Detect which cell encompasses the target text, then output its (x, y) center coordinate. 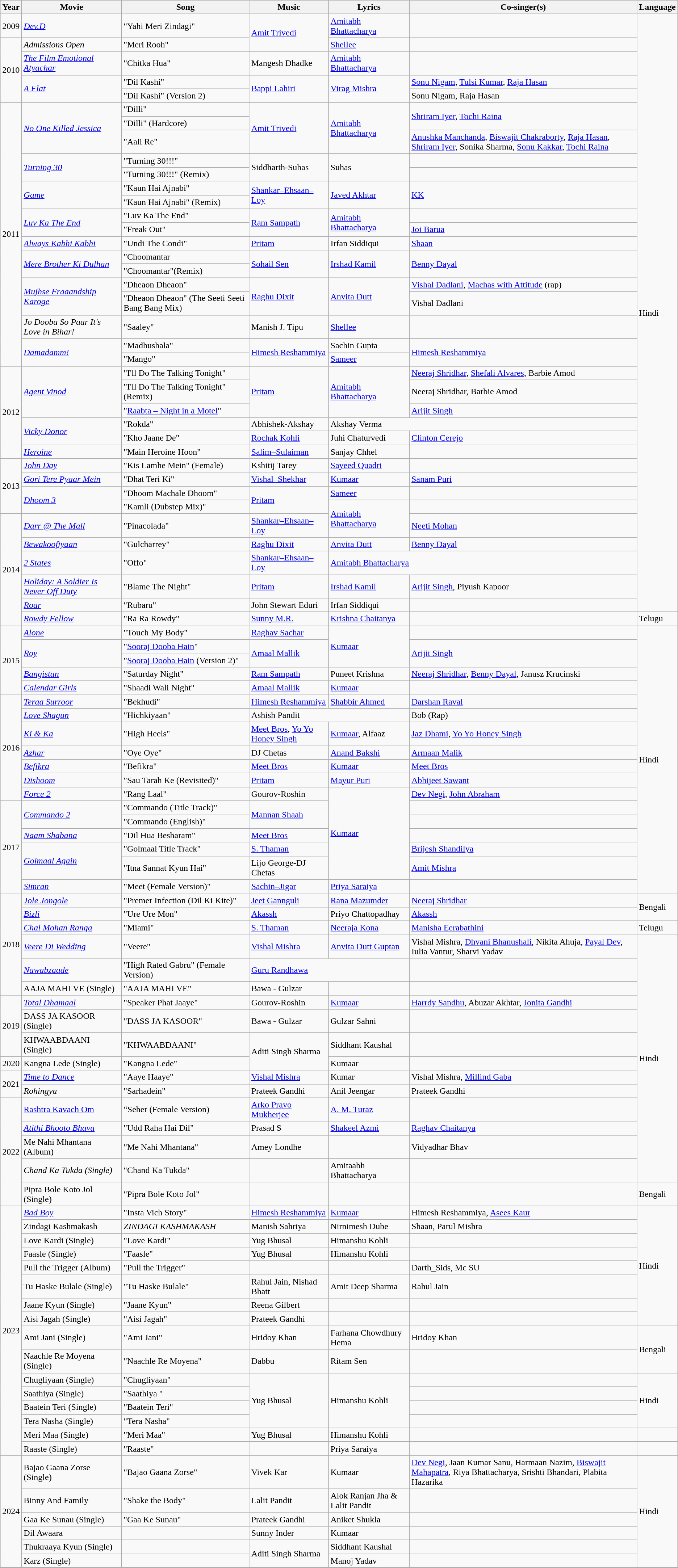
Chugliyaan (Single) (72, 1380)
Alone (72, 632)
"Pinacolada" (185, 526)
Dabbu (289, 1361)
Zindagi Kashmakash (72, 1226)
Atithi Bhooto Bhava (72, 1128)
Jaz Dhami, Yo Yo Honey Singh (523, 734)
The Film Emotional Atyachar (72, 63)
Manisha Eerabathini (523, 928)
Alok Ranjan Jha & Lalit Pandit (369, 1500)
Lalit Pandit (289, 1500)
John Stewart Eduri (289, 605)
Lyrics (369, 7)
"Dilli" (Hardcore) (185, 123)
Suhas (369, 167)
Mayur Puri (369, 780)
"Veere" (185, 946)
Pull the Trigger (Album) (72, 1268)
Teraa Surroor (72, 701)
John Day (72, 466)
Neeraja Kona (369, 928)
Dev.D (72, 26)
Gulzar Sahni (369, 1021)
Rashtra Kavach Om (72, 1109)
"Meri Maa" (185, 1435)
"Shake the Body" (185, 1500)
"Rubaru" (185, 605)
Simran (72, 886)
2 States (72, 563)
Aisi Jagah (Single) (72, 1319)
"Dil Kashi" (185, 82)
Baatein Teri (Single) (72, 1407)
Karz (Single) (72, 1561)
Neeraj Shridhar (523, 900)
Roar (72, 605)
Bob (Rap) (523, 715)
Ritam Sen (369, 1361)
Clinton Cerejo (523, 438)
Nirnimesh Dube (369, 1226)
Jaane Kyun (Single) (72, 1305)
Bad Boy (72, 1212)
"Oye Oye" (185, 753)
Sanam Puri (523, 479)
"Rokda" (185, 424)
Armaan Malik (523, 753)
Gaa Ke Sunau (Single) (72, 1519)
"Saathiya " (185, 1393)
"I'll Do The Talking Tonight" (Remix) (185, 392)
"Dilli" (185, 109)
Anand Bakshi (369, 753)
2022 (11, 1152)
Amitaabh Bhattacharya (369, 1170)
"Baatein Teri" (185, 1407)
Rohingya (72, 1091)
Vishal Mishra, Dhvani Bhanushali, Nikita Ahuja, Payal Dev, Iulia Vantur, Sharvi Yadav (523, 946)
"Blame The Night" (185, 587)
Mere Brother Ki Dulhan (72, 264)
Arijit Singh, Piyush Kapoor (523, 587)
Joi Barua (523, 230)
"Gulcharrey" (185, 544)
Sachin–Jigar (289, 886)
"DASS JA KASOOR" (185, 1021)
Mujhse Fraaandship Karoge (72, 296)
Sanjay Chhel (369, 451)
Darr @ The Mall (72, 526)
Love Shagun (72, 715)
"Dheaon Dheaon" (185, 285)
DASS JA KASOOR (Single) (72, 1021)
Priyo Chattopadhay (369, 914)
Agent Vinod (72, 392)
Neeraj Shridhar, Shefali Alvares, Barbie Amod (523, 373)
"Dhoom Machale Dhoom" (185, 493)
"Love Kardi" (185, 1240)
"Saturday Night" (185, 674)
Sonu Nigam, Tulsi Kumar, Raja Hasan (523, 82)
2017 (11, 847)
Chand Ka Tukda (Single) (72, 1170)
"Saaley" (185, 327)
Nawabzaade (72, 970)
Ki & Ka (72, 734)
"Kho Jaane De" (185, 438)
"KHWAABDAANI" (185, 1045)
Vishal Dadlani (523, 303)
Mannan Shaah (289, 815)
2019 (11, 1026)
2023 (11, 1331)
Thukraaya Kyun (Single) (72, 1547)
Veere Di Wedding (72, 946)
Vidyadhar Bhav (523, 1147)
"Sooraj Dooba Hain (Version 2)" (185, 660)
Puneet Krishna (369, 674)
Kumaar, Alfaaz (369, 734)
"Dheaon Dheaon" (The Seeti Seeti Bang Bang Mix) (185, 303)
KK (523, 195)
"Golmaal Title Track" (185, 849)
Game (72, 195)
Vishal Dadlani, Machas with Attitude (rap) (523, 285)
Bewakoofiyaan (72, 544)
“Seher (Female Version) (185, 1109)
Golmaal Again (72, 861)
Turning 30 (72, 167)
Neeraj Shridhar, Barbie Amod (523, 392)
Movie (72, 7)
Dil Awaara (72, 1533)
"Chitka Hua" (185, 63)
"Meri Rooh" (185, 45)
"Kamli (Dubstep Mix)" (185, 507)
Ami Jani (Single) (72, 1337)
"Tu Haske Bulale" (185, 1287)
"Undi The Condi" (185, 243)
Azhar (72, 753)
Manish J. Tipu (289, 327)
Raaste (Single) (72, 1449)
Me Nahi Mhantana (Album) (72, 1147)
"Tera Nasha" (185, 1421)
"Chugliyaan" (185, 1380)
Shaan, Parul Mishra (523, 1226)
Dhoom 3 (72, 500)
Kumar (369, 1077)
Harrdy Sandhu, Abuzar Akhtar, Jonita Gandhi (523, 1002)
Sonu Nigam, Raja Hasan (523, 96)
"Raabta – Night in a Motel" (185, 410)
"Ami Jani" (185, 1337)
Anil Jeengar (369, 1091)
Jole Jongole (72, 900)
"Meet (Female Version)" (185, 886)
Chal Mohan Ranga (72, 928)
"Itna Sannat Kyun Hai" (185, 867)
Himesh Reshammiya, Asees Kaur (523, 1212)
Shabbir Ahmed (369, 701)
"Turning 30!!!" (Remix) (185, 174)
2013 (11, 486)
Jeet Gannguli (289, 900)
Shriram Iyer, Tochi Raina (523, 116)
Song (185, 7)
"Hichkiyaan" (185, 715)
Raghav Sachar (289, 632)
Admissions Open (72, 45)
"Bajao Gaana Zorse" (185, 1472)
"Befikra" (185, 766)
Commando 2 (72, 815)
"Sooraj Dooba Hain" (185, 646)
Abhijeet Sawant (523, 780)
Sunny M.R. (289, 619)
Manoj Yadav (369, 1561)
Lijo George-DJ Chetas (289, 867)
"Shaadi Wali Night" (185, 688)
"Sau Tarah Ke (Revisited)" (185, 780)
"Kaun Hai Ajnabi" (185, 188)
"Pipra Bole Koto Jol" (185, 1194)
"Madhushala" (185, 345)
Neeraj Shridhar, Benny Dayal, Janusz Krucinski (523, 674)
Siddharth-Suhas (289, 167)
Mangesh Dhadke (289, 63)
Salim–Sulaiman (289, 451)
Time to Dance (72, 1077)
Vicky Donor (72, 431)
Guru Randhawa (329, 970)
Love Kardi (Single) (72, 1240)
Anushka Manchanda, Biswajit Chakraborty, Raja Hasan, Shriram Iyer, Sonika Sharma, Sonu Kakkar, Tochi Raina (523, 142)
Holiday: A Soldier Is Never Off Duty (72, 587)
"Ra Ra Rowdy" (185, 619)
"Aisi Jagah" (185, 1319)
Bappi Lahiri (289, 89)
A. M. Turaz (369, 1109)
"Yahi Meri Zindagi" (185, 26)
No One Killed Jessica (72, 128)
Jo Dooba So Paar It's Love in Bihar! (72, 327)
"Gaa Ke Sunau" (185, 1519)
"Luv Ka The End" (185, 216)
"Turning 30!!!" (185, 160)
Raghav Chaitanya (523, 1128)
"Aali Re" (185, 142)
2009 (11, 26)
Faasle (Single) (72, 1254)
Reena Gilbert (289, 1305)
"Rang Laal" (185, 794)
"Offo" (185, 563)
Dishoom (72, 780)
Heroine (72, 451)
Saathiya (Single) (72, 1393)
Shaan (523, 243)
"Commando (Title Track)" (185, 808)
Manish Sahriya (289, 1226)
Always Kabhi Kabhi (72, 243)
Rana Mazumder (369, 900)
"Pull the Trigger" (185, 1268)
Total Dhamaal (72, 1002)
"Me Nahi Mhantana" (185, 1147)
Meri Maa (Single) (72, 1435)
"Main Heroine Hoon" (185, 451)
"Ure Ure Mon" (185, 914)
Sachin Gupta (369, 345)
AAJA MAHI VE (Single) (72, 989)
"Jaane Kyun" (185, 1305)
Vivek Kar (289, 1472)
2024 (11, 1511)
Meet Bros, Yo Yo Honey Singh (289, 734)
Darth_Sids, Mc SU (523, 1268)
KHWAABDAANI (Single) (72, 1045)
Juhi Chaturvedi (369, 438)
"Udd Raha Hai Dil" (185, 1128)
Javed Akhtar (369, 195)
Calendar Girls (72, 688)
"Commando (English)" (185, 821)
Darshan Raval (523, 701)
"Dil Kashi" (Version 2) (185, 96)
"Touch My Body" (185, 632)
"Kis Lamhe Mein" (Female) (185, 466)
Sohail Sen (289, 264)
2012 (11, 412)
ZINDAGI KASHMAKASH (185, 1226)
Akshay Verma (483, 424)
Ashish Pandit (329, 715)
Brijesh Shandilya (523, 849)
2018 (11, 944)
"Insta Vich Story" (185, 1212)
Binny And Family (72, 1500)
2014 (11, 570)
"Mango" (185, 359)
Rahul Jain (523, 1287)
2010 (11, 70)
Vishal–Shekhar (289, 479)
"Premer Infection (Dil Ki Kite)" (185, 900)
"Dil Hua Besharam" (185, 835)
Tu Haske Bulale (Single) (72, 1287)
Amit Deep Sharma (369, 1287)
Music (289, 7)
Luv Ka The End (72, 223)
Co-singer(s) (523, 7)
"Bekhudi" (185, 701)
"Dhat Teri Ki" (185, 479)
Naam Shabana (72, 835)
2020 (11, 1063)
2011 (11, 234)
Force 2 (72, 794)
"Choomantar (185, 257)
"Naachle Re Moyena" (185, 1361)
"Faasle" (185, 1254)
Abhishek-Akshay (289, 424)
Bangistan (72, 674)
"Raaste" (185, 1449)
Aniket Shukla (369, 1519)
"Kangna Lede" (185, 1063)
Shakeel Azmi (369, 1128)
Anvita Dutt Guptan (369, 946)
"Sarhadein" (185, 1091)
Dev Negi, John Abraham (523, 794)
Rowdy Fellow (72, 619)
Dev Negi, Jaan Kumar Sanu, Harmaan Nazim, Biswajit Mahapatra, Riya Bhattacharya, Srishti Bhandari, Plabita Hazarika (523, 1472)
Kangna Lede (Single) (72, 1063)
Year (11, 7)
"Freak Out" (185, 230)
2015 (11, 660)
"Speaker Phat Jaaye" (185, 1002)
"Chand Ka Tukda" (185, 1170)
"Aaye Haaye" (185, 1077)
Tera Nasha (Single) (72, 1421)
Virag Mishra (369, 89)
Kshitij Tarey (289, 466)
"Kaun Hai Ajnabi" (Remix) (185, 202)
Rochak Kohli (289, 438)
A Flat (72, 89)
Befikra (72, 766)
Sunny Inder (289, 1533)
DJ Chetas (289, 753)
"AAJA MAHI VE" (185, 989)
Amey Londhe (289, 1147)
Amit Mishra (523, 867)
Sayeed Quadri (369, 466)
"Miami" (185, 928)
Language (657, 7)
Damadamm! (72, 352)
"Choomantar"(Remix) (185, 271)
Prasad S (289, 1128)
Pipra Bole Koto Jol (Single) (72, 1194)
Krishna Chaitanya (369, 619)
2021 (11, 1084)
"High Heels" (185, 734)
Rahul Jain, Nishad Bhatt (289, 1287)
Vishal Mishra, Millind Gaba (523, 1077)
Naachle Re Moyena (Single) (72, 1361)
"High Rated Gabru" (Female Version) (185, 970)
"I'll Do The Talking Tonight" (185, 373)
Neeti Mohan (523, 526)
Bajao Gaana Zorse (Single) (72, 1472)
Roy (72, 653)
Bizli (72, 914)
Gori Tere Pyaar Mein (72, 479)
2016 (11, 747)
Arko Pravo Mukherjee (289, 1109)
Farhana Chowdhury Hema (369, 1337)
